Identify which cell holds the provided text, then report its (x, y) central coordinate. 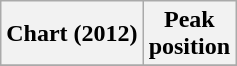
Peakposition (189, 34)
Chart (2012) (72, 34)
